For the text-containing cell, return its midpoint in [X, Y] coordinate format. 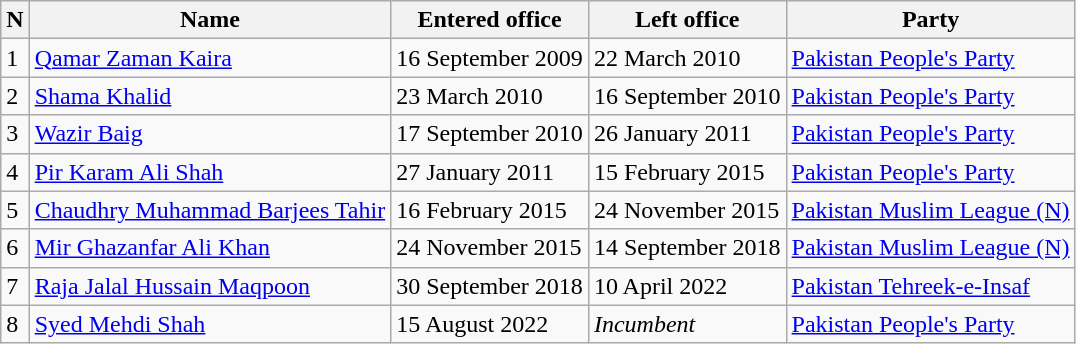
Wazir Baig [210, 134]
Raja Jalal Hussain Maqpoon [210, 286]
1 [15, 58]
Syed Mehdi Shah [210, 324]
5 [15, 210]
2 [15, 96]
Name [210, 20]
Entered office [490, 20]
6 [15, 248]
Mir Ghazanfar Ali Khan [210, 248]
16 February 2015 [490, 210]
26 January 2011 [687, 134]
Pir Karam Ali Shah [210, 172]
15 February 2015 [687, 172]
15 August 2022 [490, 324]
27 January 2011 [490, 172]
Qamar Zaman Kaira [210, 58]
8 [15, 324]
Incumbent [687, 324]
Left office [687, 20]
4 [15, 172]
3 [15, 134]
22 March 2010 [687, 58]
Party [930, 20]
Shama Khalid [210, 96]
7 [15, 286]
23 March 2010 [490, 96]
17 September 2010 [490, 134]
30 September 2018 [490, 286]
Chaudhry Muhammad Barjees Tahir [210, 210]
16 September 2010 [687, 96]
Pakistan Tehreek-e-Insaf [930, 286]
16 September 2009 [490, 58]
14 September 2018 [687, 248]
N [15, 20]
10 April 2022 [687, 286]
